Capture the cell that displays the provided text and extract its [X, Y] central coordinate. 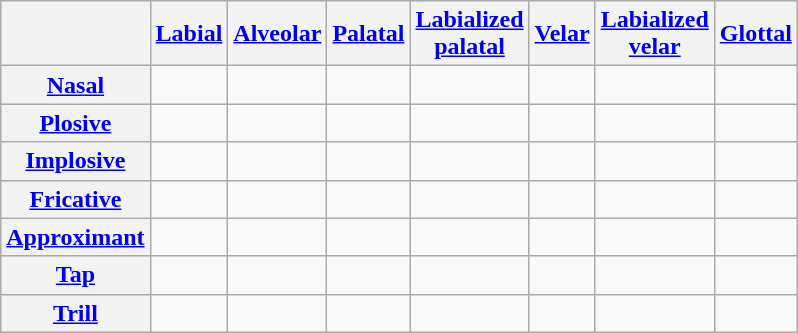
Approximant [76, 237]
Plosive [76, 123]
Glottal [756, 34]
Labialized palatal [470, 34]
Velar [562, 34]
Palatal [368, 34]
Fricative [76, 199]
Labial [189, 34]
Nasal [76, 85]
Trill [76, 313]
Implosive [76, 161]
Labialized velar [654, 34]
Alveolar [278, 34]
Tap [76, 275]
